Extract the (x, y) coordinate from the center of the cell holding the provided text.  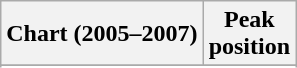
Peakposition (249, 34)
Chart (2005–2007) (102, 34)
